Return (x, y) of the center of cell containing provided text 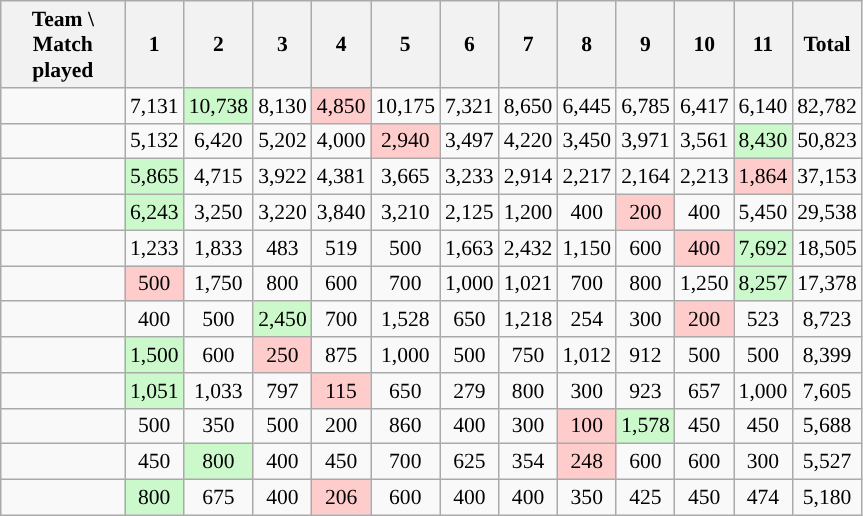
3,220 (282, 213)
10,175 (404, 106)
483 (282, 248)
6,243 (154, 213)
1 (154, 44)
3,250 (218, 213)
5,180 (826, 498)
254 (586, 320)
4,715 (218, 177)
8,130 (282, 106)
5,527 (826, 462)
523 (764, 320)
657 (704, 391)
912 (646, 355)
279 (470, 391)
1,750 (218, 284)
2,217 (586, 177)
519 (342, 248)
3 (282, 44)
875 (342, 355)
115 (342, 391)
797 (282, 391)
6,420 (218, 141)
8 (586, 44)
18,505 (826, 248)
7,131 (154, 106)
17,378 (826, 284)
7,321 (470, 106)
3,210 (404, 213)
8,257 (764, 284)
4,220 (528, 141)
8,399 (826, 355)
1,033 (218, 391)
5,450 (764, 213)
7,605 (826, 391)
5,202 (282, 141)
3,450 (586, 141)
2,432 (528, 248)
2,125 (470, 213)
3,840 (342, 213)
1,578 (646, 426)
7 (528, 44)
8,650 (528, 106)
1,150 (586, 248)
8,430 (764, 141)
425 (646, 498)
354 (528, 462)
10 (704, 44)
1,021 (528, 284)
3,665 (404, 177)
3,497 (470, 141)
250 (282, 355)
37,153 (826, 177)
8,723 (826, 320)
923 (646, 391)
5,688 (826, 426)
4,381 (342, 177)
9 (646, 44)
248 (586, 462)
1,528 (404, 320)
2,914 (528, 177)
4,850 (342, 106)
3,561 (704, 141)
1,051 (154, 391)
1,012 (586, 355)
Team \ Match played (63, 44)
4 (342, 44)
1,500 (154, 355)
10,738 (218, 106)
2,164 (646, 177)
6,445 (586, 106)
2,940 (404, 141)
1,218 (528, 320)
3,233 (470, 177)
1,233 (154, 248)
675 (218, 498)
11 (764, 44)
5,132 (154, 141)
29,538 (826, 213)
2 (218, 44)
1,663 (470, 248)
6,785 (646, 106)
6 (470, 44)
100 (586, 426)
206 (342, 498)
1,200 (528, 213)
4,000 (342, 141)
3,971 (646, 141)
1,864 (764, 177)
474 (764, 498)
5 (404, 44)
1,833 (218, 248)
3,922 (282, 177)
1,250 (704, 284)
6,140 (764, 106)
50,823 (826, 141)
2,450 (282, 320)
5,865 (154, 177)
750 (528, 355)
82,782 (826, 106)
2,213 (704, 177)
7,692 (764, 248)
Total (826, 44)
6,417 (704, 106)
625 (470, 462)
860 (404, 426)
